Identify which cell holds the provided text, then report its [x, y] central coordinate. 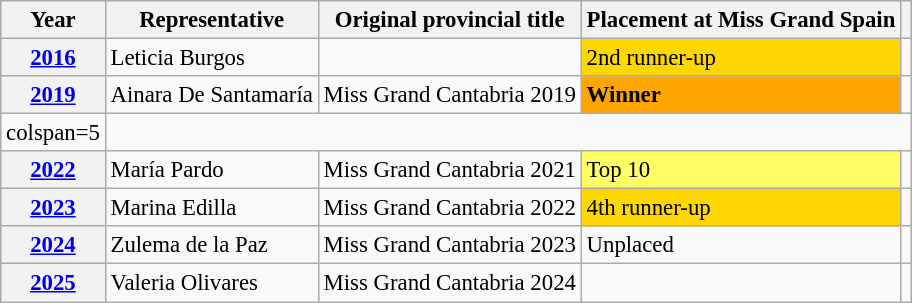
2nd runner-up [740, 58]
Unplaced [740, 245]
2023 [53, 208]
2019 [53, 95]
Year [53, 20]
Top 10 [740, 170]
Leticia Burgos [212, 58]
colspan=5 [53, 133]
2022 [53, 170]
Marina Edilla [212, 208]
María Pardo [212, 170]
Original provincial title [450, 20]
Miss Grand Cantabria 2023 [450, 245]
Placement at Miss Grand Spain [740, 20]
Valeria Olivares [212, 283]
Ainara De Santamaría [212, 95]
Zulema de la Paz [212, 245]
Miss Grand Cantabria 2024 [450, 283]
2025 [53, 283]
Representative [212, 20]
Miss Grand Cantabria 2019 [450, 95]
2024 [53, 245]
2016 [53, 58]
Miss Grand Cantabria 2021 [450, 170]
Miss Grand Cantabria 2022 [450, 208]
Winner [740, 95]
4th runner-up [740, 208]
